Detect which cell encompasses the target text, then output its (X, Y) center coordinate. 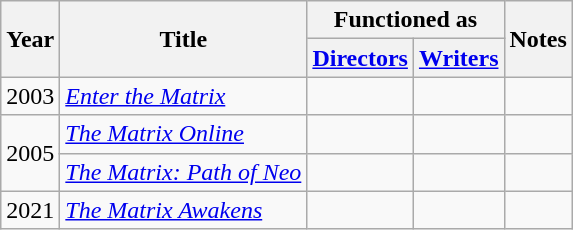
Title (184, 39)
2003 (30, 96)
Writers (458, 58)
Enter the Matrix (184, 96)
2005 (30, 153)
Directors (360, 58)
The Matrix: Path of Neo (184, 172)
Notes (538, 39)
Year (30, 39)
2021 (30, 210)
The Matrix Online (184, 134)
The Matrix Awakens (184, 210)
Functioned as (406, 20)
